Pinpoint the cell where the given text exists, returning its [X, Y] midpoint coordinate. 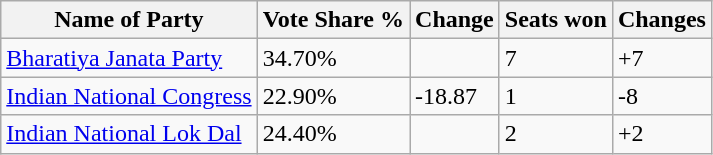
-18.87 [455, 96]
+2 [662, 134]
Vote Share % [333, 20]
22.90% [333, 96]
Indian National Congress [129, 96]
Changes [662, 20]
Name of Party [129, 20]
+7 [662, 58]
34.70% [333, 58]
Indian National Lok Dal [129, 134]
Bharatiya Janata Party [129, 58]
Change [455, 20]
-8 [662, 96]
1 [556, 96]
2 [556, 134]
24.40% [333, 134]
Seats won [556, 20]
7 [556, 58]
